Extract the (X, Y) coordinate from the center of the cell holding the provided text.  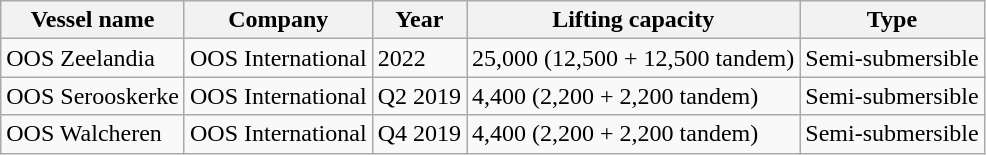
Year (419, 20)
Vessel name (93, 20)
25,000 (12,500 + 12,500 tandem) (634, 58)
Q4 2019 (419, 134)
Company (278, 20)
Lifting capacity (634, 20)
Type (892, 20)
Q2 2019 (419, 96)
OOS Walcheren (93, 134)
2022 (419, 58)
OOS Zeelandia (93, 58)
OOS Serooskerke (93, 96)
